Search for the cell housing the specified text and yield its (x, y) center coordinate. 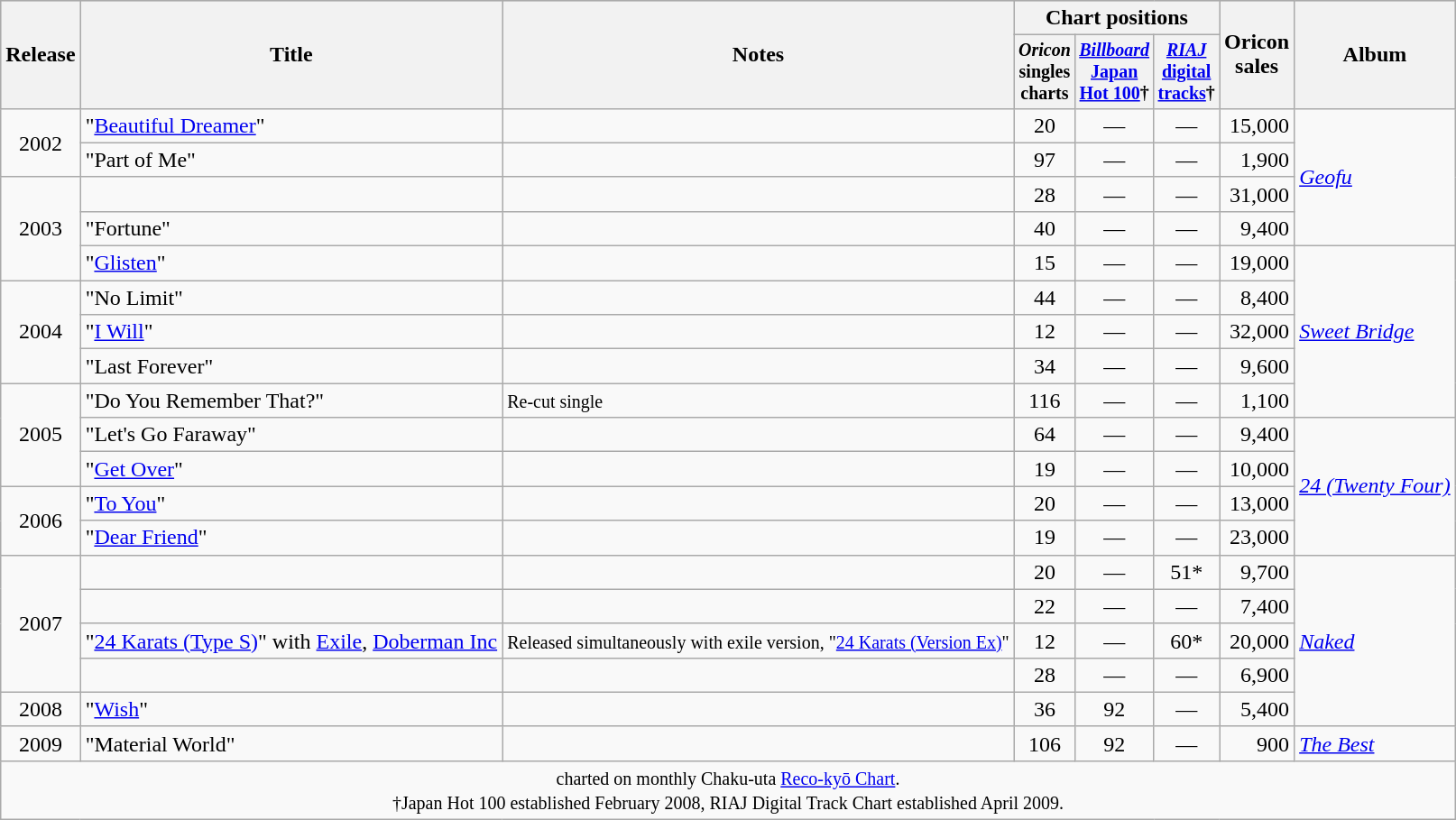
2007 (41, 623)
"Last Forever" (291, 366)
34 (1045, 366)
60* (1187, 640)
2009 (41, 743)
"Beautiful Dreamer" (291, 125)
"Material World" (291, 743)
2003 (41, 228)
Oriconsales (1258, 55)
1,900 (1258, 160)
"24 Karats (Type S)" with Exile, Doberman Inc (291, 640)
"Wish" (291, 709)
Oricon singles charts (1045, 72)
"Get Over" (291, 469)
1,100 (1258, 401)
2002 (41, 143)
"I Will" (291, 332)
Title (291, 55)
36 (1045, 709)
7,400 (1258, 606)
Naked (1375, 640)
40 (1045, 228)
31,000 (1258, 194)
Notes (759, 55)
Re-cut single (759, 401)
"Part of Me" (291, 160)
9,600 (1258, 366)
19,000 (1258, 263)
Chart positions (1117, 18)
2004 (41, 332)
"Dear Friend" (291, 538)
5,400 (1258, 709)
charted on monthly Chaku-uta Reco-kyō Chart.†Japan Hot 100 established February 2008, RIAJ Digital Track Chart established April 2009. (728, 790)
"Let's Go Faraway" (291, 435)
Sweet Bridge (1375, 332)
2008 (41, 709)
8,400 (1258, 298)
9,700 (1258, 572)
900 (1258, 743)
6,900 (1258, 675)
Billboard Japan Hot 100† (1115, 72)
"To You" (291, 503)
"Fortune" (291, 228)
The Best (1375, 743)
2005 (41, 435)
44 (1045, 298)
"No Limit" (291, 298)
20,000 (1258, 640)
15,000 (1258, 125)
2006 (41, 521)
Released simultaneously with exile version, "24 Karats (Version Ex)" (759, 640)
64 (1045, 435)
32,000 (1258, 332)
97 (1045, 160)
Release (41, 55)
15 (1045, 263)
Album (1375, 55)
"Do You Remember That?" (291, 401)
116 (1045, 401)
13,000 (1258, 503)
Geofu (1375, 177)
24 (Twenty Four) (1375, 486)
106 (1045, 743)
22 (1045, 606)
51* (1187, 572)
23,000 (1258, 538)
10,000 (1258, 469)
"Glisten" (291, 263)
RIAJ digital tracks† (1187, 72)
